From the cell containing the given text, extract its center point as [X, Y] coordinate. 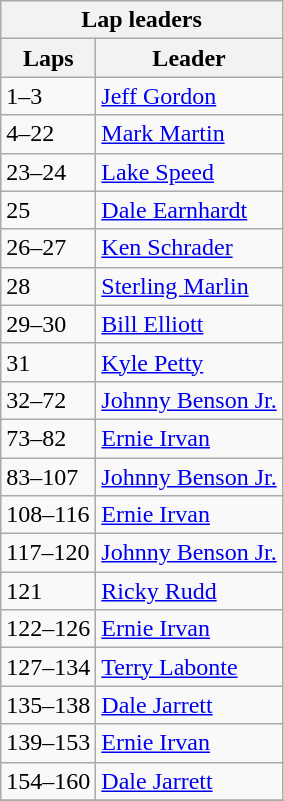
29–30 [48, 324]
83–107 [48, 477]
Ricky Rudd [189, 591]
1–3 [48, 96]
Lake Speed [189, 172]
Lap leaders [142, 20]
25 [48, 210]
122–126 [48, 629]
73–82 [48, 438]
117–120 [48, 553]
28 [48, 286]
Leader [189, 58]
32–72 [48, 400]
Terry Labonte [189, 667]
Dale Earnhardt [189, 210]
139–153 [48, 743]
26–27 [48, 248]
Sterling Marlin [189, 286]
135–138 [48, 705]
Kyle Petty [189, 362]
108–116 [48, 515]
Laps [48, 58]
31 [48, 362]
Jeff Gordon [189, 96]
23–24 [48, 172]
4–22 [48, 134]
154–160 [48, 781]
Bill Elliott [189, 324]
121 [48, 591]
Mark Martin [189, 134]
Ken Schrader [189, 248]
127–134 [48, 667]
